Identify which cell holds the provided text, then report its (X, Y) central coordinate. 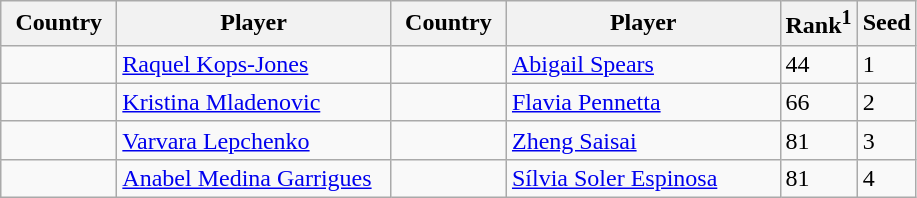
2 (886, 102)
Sílvia Soler Espinosa (643, 178)
66 (818, 102)
Seed (886, 24)
Zheng Saisai (643, 140)
Kristina Mladenovic (254, 102)
4 (886, 178)
3 (886, 140)
Anabel Medina Garrigues (254, 178)
Abigail Spears (643, 64)
Rank1 (818, 24)
Varvara Lepchenko (254, 140)
Raquel Kops-Jones (254, 64)
44 (818, 64)
1 (886, 64)
Flavia Pennetta (643, 102)
